Extract the (x, y) coordinate from the center of the cell holding the provided text.  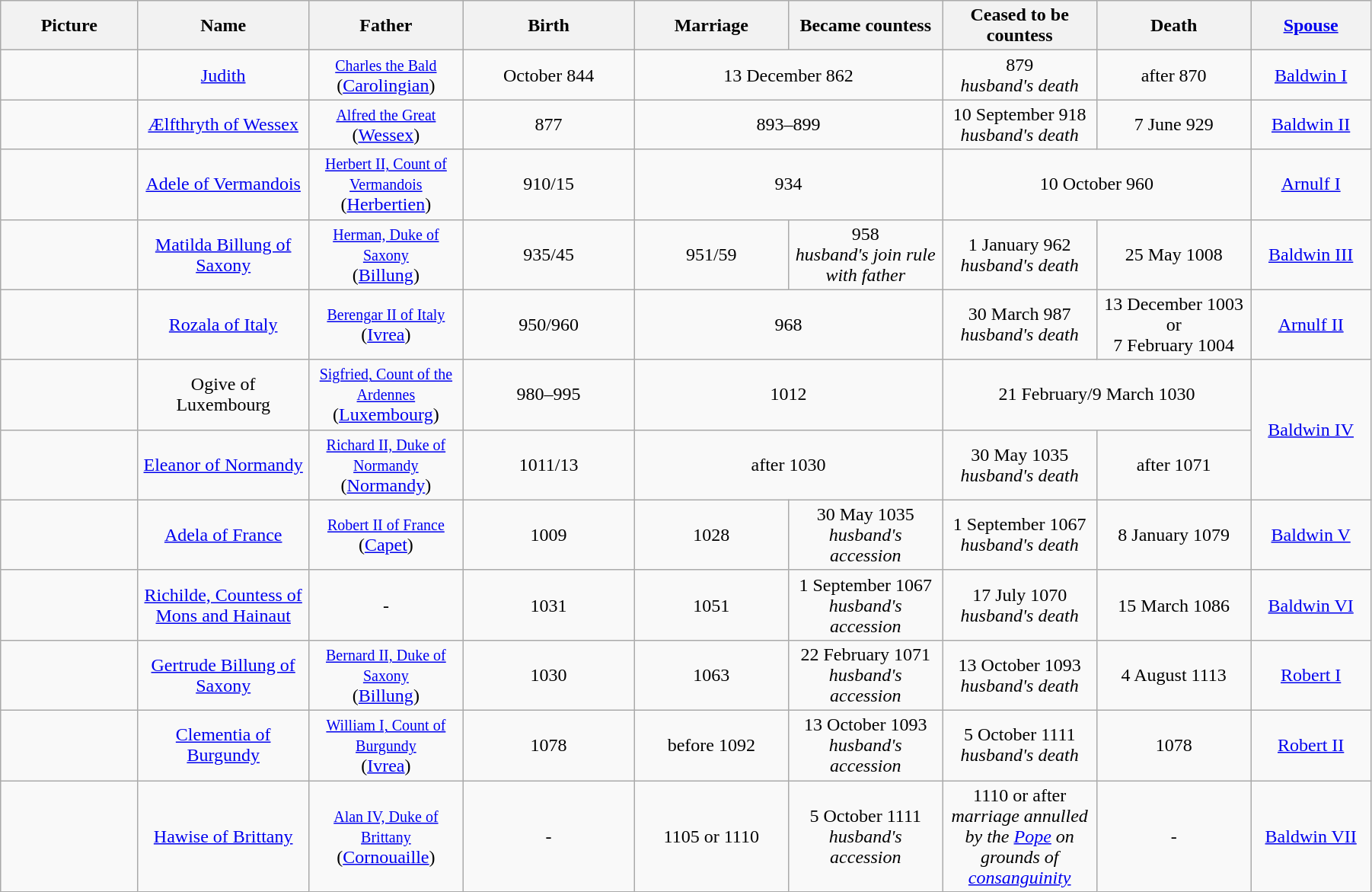
Eleanor of Normandy (224, 465)
Baldwin II (1311, 125)
958husband's join rule with father (866, 254)
Bernard II, Duke of Saxony(Billung) (386, 675)
Robert II of France(Capet) (386, 535)
Became countess (866, 26)
Baldwin VI (1311, 605)
Alfred the Great(Wessex) (386, 125)
10 October 960 (1096, 184)
Baldwin V (1311, 535)
Rozala of Italy (224, 325)
950/960 (548, 325)
30 March 987husband's death (1019, 325)
13 December 862 (789, 75)
Hawise of Brittany (224, 836)
1011/13 (548, 465)
1051 (711, 605)
30 May 1035husband's accession (866, 535)
5 October 1111husband's death (1019, 745)
Robert I (1311, 675)
1009 (548, 535)
Birth (548, 26)
877 (548, 125)
Ælfthryth of Wessex (224, 125)
7 June 929 (1173, 125)
Name (224, 26)
1028 (711, 535)
Ogive of Luxembourg (224, 395)
Adela of France (224, 535)
22 February 1071husband's accession (866, 675)
980–995 (548, 395)
Judith (224, 75)
Charles the Bald(Carolingian) (386, 75)
William I, Count of Burgundy(Ivrea) (386, 745)
after 870 (1173, 75)
Adele of Vermandois (224, 184)
Matilda Billung of Saxony (224, 254)
30 May 1035husband's death (1019, 465)
10 September 918husband's death (1019, 125)
25 May 1008 (1173, 254)
Baldwin III (1311, 254)
Baldwin VII (1311, 836)
Arnulf II (1311, 325)
893–899 (789, 125)
1105 or 1110 (711, 836)
Robert II (1311, 745)
1031 (548, 605)
1 September 1067husband's accession (866, 605)
Picture (69, 26)
Ceased to be countess (1019, 26)
8 January 1079 (1173, 535)
Father (386, 26)
1063 (711, 675)
Clementia of Burgundy (224, 745)
Baldwin I (1311, 75)
Spouse (1311, 26)
Richard II, Duke of Normandy(Normandy) (386, 465)
Arnulf I (1311, 184)
5 October 1111husband's accession (866, 836)
1012 (789, 395)
13 October 1093husband's death (1019, 675)
Herman, Duke of Saxony(Billung) (386, 254)
1 September 1067husband's death (1019, 535)
1030 (548, 675)
Herbert II, Count of Vermandois(Herbertien) (386, 184)
1 January 962husband's death (1019, 254)
Gertrude Billung of Saxony (224, 675)
15 March 1086 (1173, 605)
934 (789, 184)
951/59 (711, 254)
October 844 (548, 75)
21 February/9 March 1030 (1096, 395)
13 December 1003or7 February 1004 (1173, 325)
17 July 1070husband's death (1019, 605)
910/15 (548, 184)
after 1071 (1173, 465)
Death (1173, 26)
879husband's death (1019, 75)
before 1092 (711, 745)
Baldwin IV (1311, 430)
Berengar II of Italy(Ivrea) (386, 325)
Alan IV, Duke of Brittany(Cornouaille) (386, 836)
4 August 1113 (1173, 675)
Sigfried, Count of the Ardennes(Luxembourg) (386, 395)
968 (789, 325)
1110 or aftermarriage annulled by the Pope on grounds of consanguinity (1019, 836)
Richilde, Countess of Mons and Hainaut (224, 605)
13 October 1093husband's accession (866, 745)
935/45 (548, 254)
after 1030 (789, 465)
Marriage (711, 26)
